Identify which cell holds the provided text, then report its (X, Y) central coordinate. 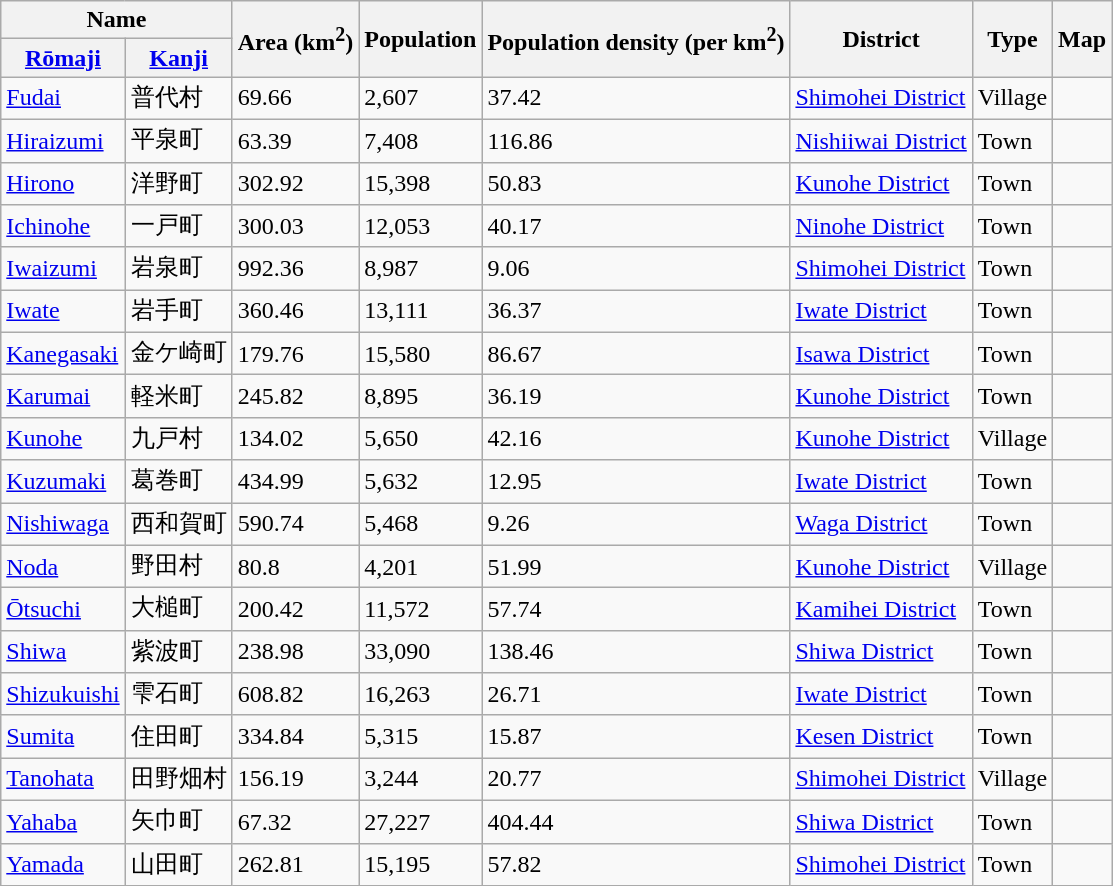
40.17 (636, 226)
12,053 (420, 226)
Kanji (178, 58)
Kanegasaki (63, 354)
179.76 (296, 354)
434.99 (296, 482)
金ケ崎町 (178, 354)
Kamihei District (881, 610)
Name (116, 20)
Yamada (63, 864)
80.8 (296, 566)
Hirono (63, 184)
7,408 (420, 140)
Waga District (881, 524)
9.26 (636, 524)
13,111 (420, 312)
8,895 (420, 396)
雫石町 (178, 694)
田野畑村 (178, 780)
大槌町 (178, 610)
608.82 (296, 694)
Ichinohe (63, 226)
57.82 (636, 864)
404.44 (636, 822)
紫波町 (178, 652)
5,632 (420, 482)
245.82 (296, 396)
洋野町 (178, 184)
238.98 (296, 652)
西和賀町 (178, 524)
334.84 (296, 736)
5,315 (420, 736)
葛巻町 (178, 482)
岩手町 (178, 312)
2,607 (420, 98)
33,090 (420, 652)
District (881, 39)
51.99 (636, 566)
4,201 (420, 566)
67.32 (296, 822)
63.39 (296, 140)
Area (km2) (296, 39)
3,244 (420, 780)
26.71 (636, 694)
86.67 (636, 354)
岩泉町 (178, 268)
300.03 (296, 226)
Kuzumaki (63, 482)
Population density (per km2) (636, 39)
Shizukuishi (63, 694)
Map (1082, 39)
Population (420, 39)
Yahaba (63, 822)
Karumai (63, 396)
992.36 (296, 268)
矢巾町 (178, 822)
15.87 (636, 736)
590.74 (296, 524)
普代村 (178, 98)
Isawa District (881, 354)
9.06 (636, 268)
Type (1012, 39)
302.92 (296, 184)
134.02 (296, 438)
16,263 (420, 694)
50.83 (636, 184)
野田村 (178, 566)
Ōtsuchi (63, 610)
Hiraizumi (63, 140)
42.16 (636, 438)
36.37 (636, 312)
Nishiiwai District (881, 140)
20.77 (636, 780)
15,580 (420, 354)
8,987 (420, 268)
69.66 (296, 98)
Ninohe District (881, 226)
15,398 (420, 184)
九戸村 (178, 438)
5,650 (420, 438)
5,468 (420, 524)
262.81 (296, 864)
Iwaizumi (63, 268)
住田町 (178, 736)
Kunohe (63, 438)
27,227 (420, 822)
12.95 (636, 482)
山田町 (178, 864)
平泉町 (178, 140)
Fudai (63, 98)
116.86 (636, 140)
Sumita (63, 736)
156.19 (296, 780)
Iwate (63, 312)
138.46 (636, 652)
Shiwa (63, 652)
11,572 (420, 610)
57.74 (636, 610)
Nishiwaga (63, 524)
37.42 (636, 98)
Noda (63, 566)
一戸町 (178, 226)
36.19 (636, 396)
15,195 (420, 864)
360.46 (296, 312)
軽米町 (178, 396)
200.42 (296, 610)
Tanohata (63, 780)
Rōmaji (63, 58)
Kesen District (881, 736)
